Detect which cell encompasses the target text, then output its (x, y) center coordinate. 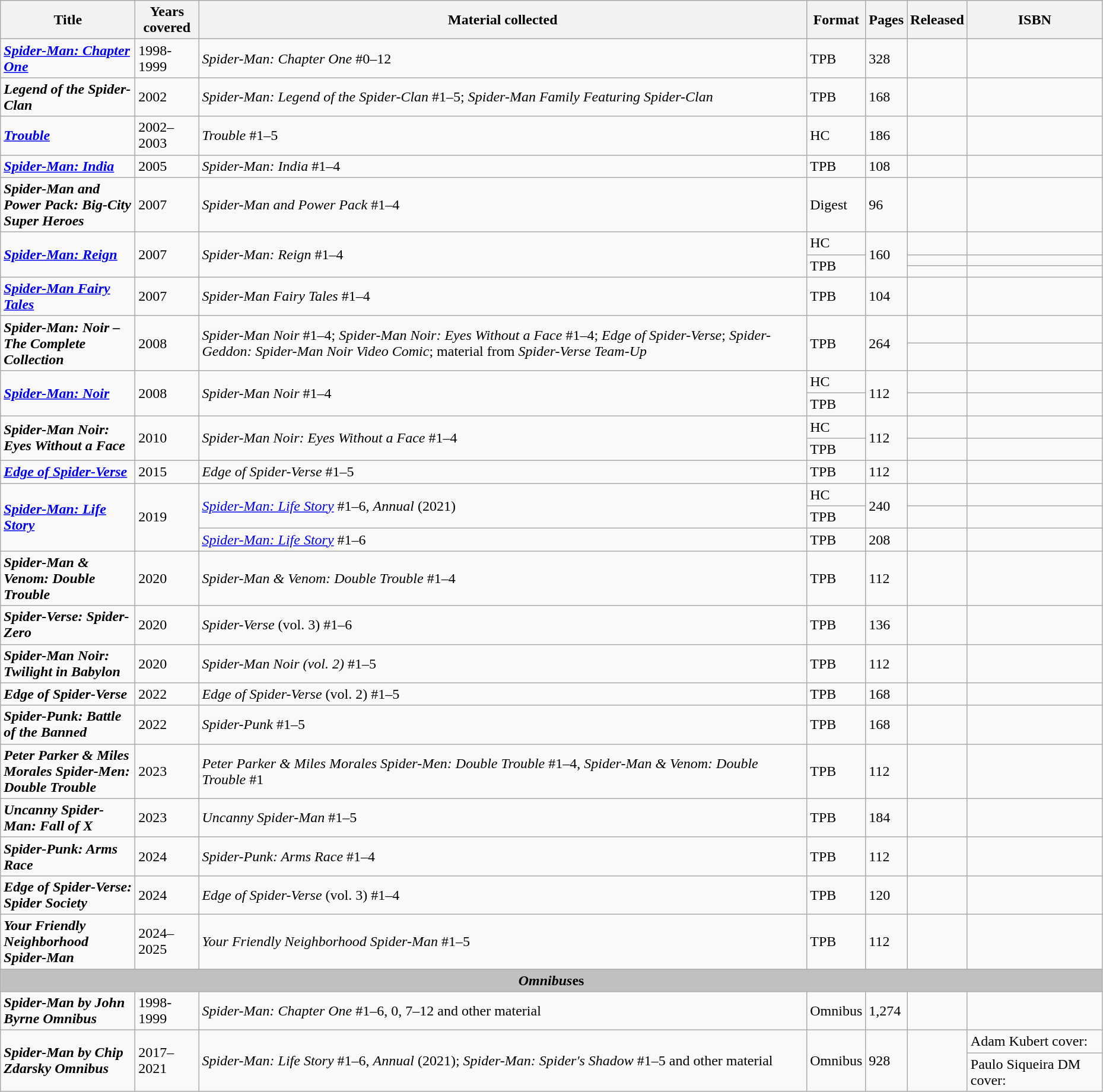
Spider-Man: Life Story (68, 517)
Spider-Man & Venom: Double Trouble #1–4 (503, 578)
136 (886, 625)
Spider-Man: India (68, 166)
Spider-Man by Chip Zdarsky Omnibus (68, 1061)
Spider-Punk: Arms Race (68, 857)
Spider-Verse (vol. 3) #1–6 (503, 625)
Spider-Man Fairy Tales #1–4 (503, 297)
Peter Parker & Miles Morales Spider-Men: Double Trouble (68, 771)
104 (886, 297)
Spider-Man: Chapter One #1–6, 0, 7–12 and other material (503, 1011)
Your Friendly Neighborhood Spider-Man (68, 941)
Spider-Man: Chapter One (68, 58)
Spider-Verse: Spider-Zero (68, 625)
2019 (167, 517)
Spider-Man: Noir – The Complete Collection (68, 343)
Spider-Man Fairy Tales (68, 297)
Spider-Punk: Battle of the Banned (68, 725)
Trouble #1–5 (503, 135)
Spider-Man: Noir (68, 393)
Spider-Man Noir #1–4 (503, 393)
Spider-Man Noir: Twilight in Babylon (68, 663)
Edge of Spider-Verse (vol. 2) #1–5 (503, 694)
2017–2021 (167, 1061)
Format (837, 20)
2002 (167, 97)
1,274 (886, 1011)
Peter Parker & Miles Morales Spider-Men: Double Trouble #1–4, Spider-Man & Venom: Double Trouble #1 (503, 771)
Spider-Punk #1–5 (503, 725)
328 (886, 58)
Released (937, 20)
Adam Kubert cover: (1035, 1042)
Spider-Man: Legend of the Spider-Clan #1–5; Spider-Man Family Featuring Spider-Clan (503, 97)
208 (886, 540)
Uncanny Spider-Man #1–5 (503, 817)
ISBN (1035, 20)
Spider-Man Noir (vol. 2) #1–5 (503, 663)
Edge of Spider-Verse #1–5 (503, 472)
Spider-Man: India #1–4 (503, 166)
Spider-Man by John Byrne Omnibus (68, 1011)
96 (886, 205)
Spider-Man: Reign (68, 254)
Years covered (167, 20)
Spider-Man: Chapter One #0–12 (503, 58)
2015 (167, 472)
264 (886, 343)
Legend of the Spider-Clan (68, 97)
2005 (167, 166)
Material collected (503, 20)
Spider-Man and Power Pack: Big-City Super Heroes (68, 205)
2024–2025 (167, 941)
Spider-Man Noir: Eyes Without a Face (68, 438)
Trouble (68, 135)
Spider-Man: Reign #1–4 (503, 254)
Omnibuses (552, 980)
Uncanny Spider-Man: Fall of X (68, 817)
Title (68, 20)
Spider-Man Noir: Eyes Without a Face #1–4 (503, 438)
Spider-Punk: Arms Race #1–4 (503, 857)
Digest (837, 205)
Spider-Man: Life Story #1–6 (503, 540)
186 (886, 135)
108 (886, 166)
120 (886, 894)
Spider-Man and Power Pack #1–4 (503, 205)
928 (886, 1061)
2002–2003 (167, 135)
Your Friendly Neighborhood Spider-Man #1–5 (503, 941)
Spider-Man: Life Story #1–6, Annual (2021) (503, 506)
2010 (167, 438)
Edge of Spider-Verse (vol. 3) #1–4 (503, 894)
240 (886, 506)
160 (886, 254)
Paulo Siqueira DM cover: (1035, 1072)
Spider-Man & Venom: Double Trouble (68, 578)
184 (886, 817)
Edge of Spider-Verse: Spider Society (68, 894)
Spider-Man: Life Story #1–6, Annual (2021); Spider-Man: Spider's Shadow #1–5 and other material (503, 1061)
Pages (886, 20)
